Locate the cell with the specified text and output its (x, y) center coordinate. 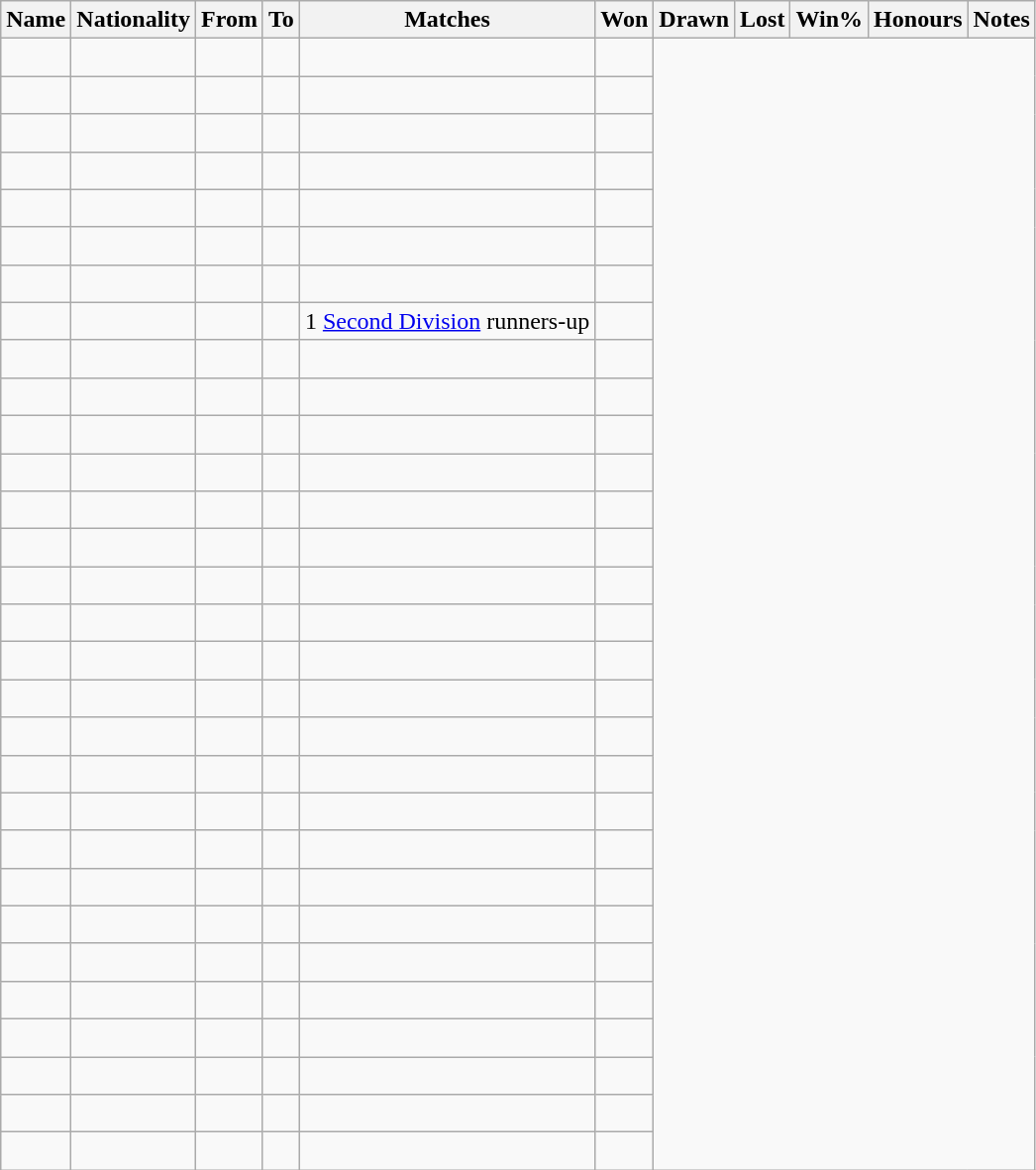
Nationality (134, 20)
Honours (918, 20)
Name (36, 20)
Won (624, 20)
To (281, 20)
Notes (1001, 20)
Win% (830, 20)
From (230, 20)
Matches (447, 20)
Drawn (694, 20)
1 Second Division runners-up (447, 321)
Lost (763, 20)
